Locate the cell with the specified text and output its (X, Y) center coordinate. 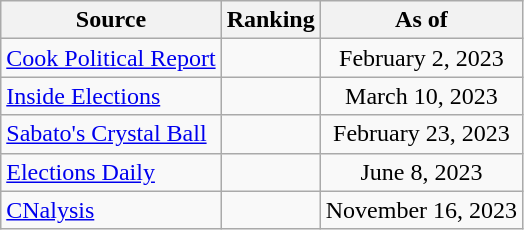
Source (111, 20)
CNalysis (111, 210)
Inside Elections (111, 96)
June 8, 2023 (421, 172)
March 10, 2023 (421, 96)
November 16, 2023 (421, 210)
As of (421, 20)
Cook Political Report (111, 58)
February 23, 2023 (421, 134)
Elections Daily (111, 172)
Sabato's Crystal Ball (111, 134)
February 2, 2023 (421, 58)
Ranking (270, 20)
